Return the [X, Y] coordinate for the center point of the cell that contains the specified text.  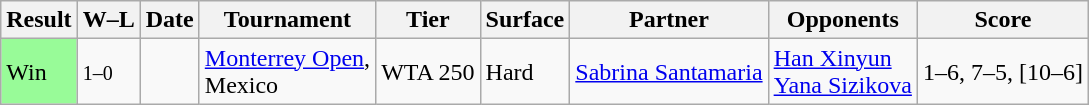
1–6, 7–5, [10–6] [1002, 72]
Surface [525, 20]
Win [39, 72]
Partner [669, 20]
Result [39, 20]
Monterrey Open, Mexico [287, 72]
Opponents [842, 20]
Hard [525, 72]
Score [1002, 20]
Han Xinyun Yana Sizikova [842, 72]
Tournament [287, 20]
1–0 [108, 72]
Sabrina Santamaria [669, 72]
Date [170, 20]
WTA 250 [428, 72]
W–L [108, 20]
Tier [428, 20]
